Find where the given text appears and provide that cell's center as (X, Y) coordinate. 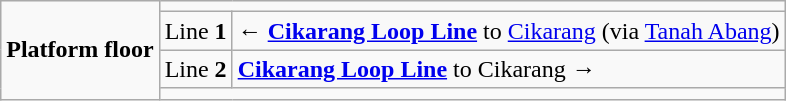
Line 2 (196, 69)
Cikarang Loop Line to Cikarang → (508, 69)
Line 1 (196, 31)
← Cikarang Loop Line to Cikarang (via Tanah Abang) (508, 31)
Platform floor (80, 50)
